Find where the given text appears and provide that cell's center as (X, Y) coordinate. 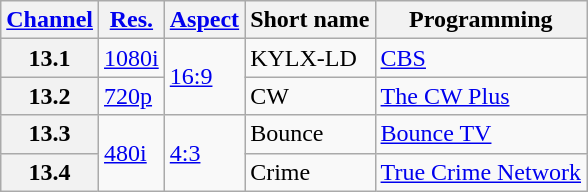
13.1 (50, 58)
The CW Plus (481, 96)
13.3 (50, 134)
720p (132, 96)
Aspect (204, 20)
CBS (481, 58)
Short name (310, 20)
Channel (50, 20)
Crime (310, 172)
13.2 (50, 96)
Bounce (310, 134)
4:3 (204, 153)
True Crime Network (481, 172)
KYLX-LD (310, 58)
13.4 (50, 172)
16:9 (204, 77)
Res. (132, 20)
480i (132, 153)
Programming (481, 20)
1080i (132, 58)
CW (310, 96)
Bounce TV (481, 134)
